Find where the given text appears and provide that cell's center as (x, y) coordinate. 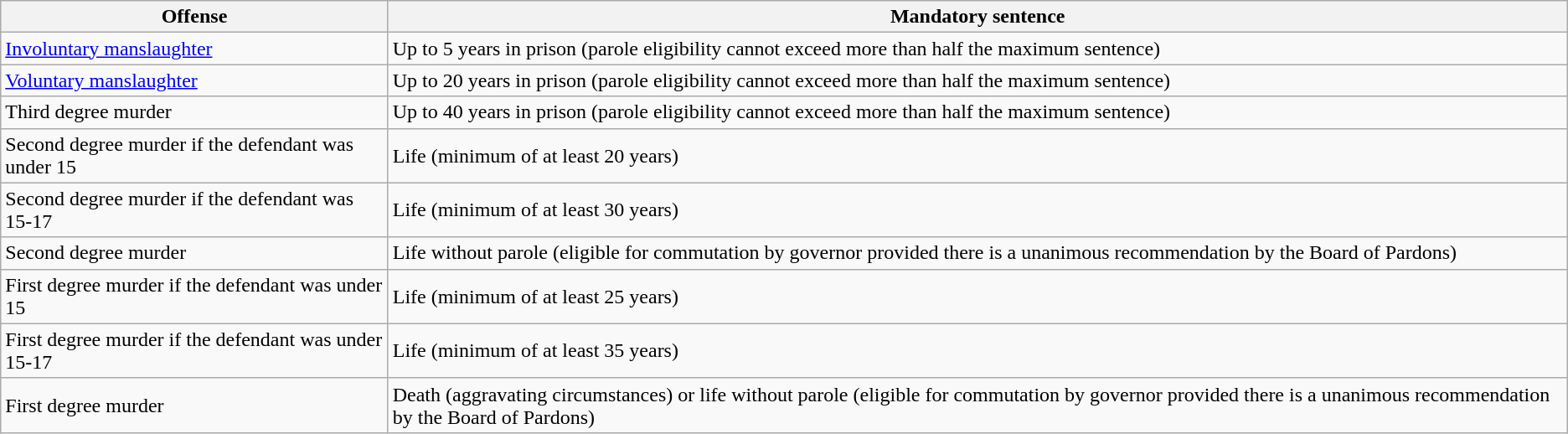
Life without parole (eligible for commutation by governor provided there is a unanimous recommendation by the Board of Pardons) (977, 253)
Life (minimum of at least 20 years) (977, 156)
Up to 20 years in prison (parole eligibility cannot exceed more than half the maximum sentence) (977, 80)
First degree murder (194, 406)
Voluntary manslaughter (194, 80)
Life (minimum of at least 25 years) (977, 297)
Second degree murder (194, 253)
Up to 40 years in prison (parole eligibility cannot exceed more than half the maximum sentence) (977, 112)
Involuntary manslaughter (194, 49)
First degree murder if the defendant was under 15 (194, 297)
Second degree murder if the defendant was 15-17 (194, 209)
Life (minimum of at least 35 years) (977, 350)
Life (minimum of at least 30 years) (977, 209)
Up to 5 years in prison (parole eligibility cannot exceed more than half the maximum sentence) (977, 49)
Third degree murder (194, 112)
Offense (194, 17)
Second degree murder if the defendant was under 15 (194, 156)
Mandatory sentence (977, 17)
First degree murder if the defendant was under 15-17 (194, 350)
